Find where the given text appears and provide that cell's center as [X, Y] coordinate. 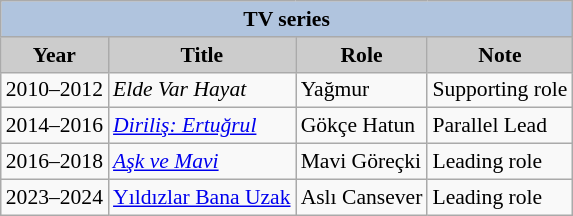
Parallel Lead [500, 126]
2023–2024 [54, 197]
2010–2012 [54, 90]
2014–2016 [54, 126]
Title [202, 55]
Diriliş: Ertuğrul [202, 126]
2016–2018 [54, 162]
Yıldızlar Bana Uzak [202, 197]
Role [362, 55]
Aşk ve Mavi [202, 162]
Note [500, 55]
Gökçe Hatun [362, 126]
Supporting role [500, 90]
Aslı Cansever [362, 197]
Yağmur [362, 90]
Year [54, 55]
Elde Var Hayat [202, 90]
TV series [287, 19]
Mavi Göreçki [362, 162]
